Capture the cell that displays the provided text and extract its (x, y) central coordinate. 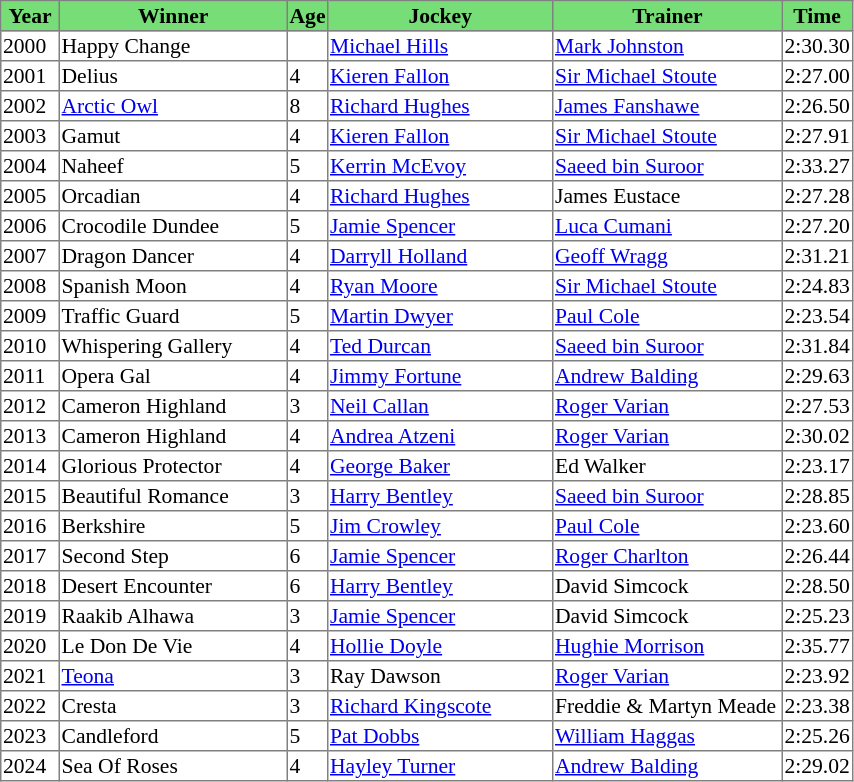
Age (307, 16)
2:23.38 (817, 706)
2:26.50 (817, 106)
Mark Johnston (668, 46)
2007 (30, 256)
2015 (30, 496)
George Baker (440, 466)
Martin Dwyer (440, 316)
2017 (30, 556)
2021 (30, 676)
Darryll Holland (440, 256)
2:27.20 (817, 226)
2006 (30, 226)
2:27.91 (817, 136)
2009 (30, 316)
2:29.02 (817, 766)
2010 (30, 346)
2:30.02 (817, 436)
Whispering Gallery (173, 346)
Jockey (440, 16)
2:23.54 (817, 316)
2023 (30, 736)
Gamut (173, 136)
Sea Of Roses (173, 766)
2008 (30, 286)
Neil Callan (440, 406)
2019 (30, 616)
2003 (30, 136)
2:27.28 (817, 196)
2:33.27 (817, 166)
Kerrin McEvoy (440, 166)
Trainer (668, 16)
Ray Dawson (440, 676)
2004 (30, 166)
2016 (30, 526)
2:28.85 (817, 496)
Michael Hills (440, 46)
Andrea Atzeni (440, 436)
8 (307, 106)
2:31.21 (817, 256)
Hollie Doyle (440, 646)
2:24.83 (817, 286)
2:23.60 (817, 526)
Berkshire (173, 526)
2024 (30, 766)
Happy Change (173, 46)
Orcadian (173, 196)
Candleford (173, 736)
2:35.77 (817, 646)
Delius (173, 76)
2:27.00 (817, 76)
Time (817, 16)
Ryan Moore (440, 286)
Glorious Protector (173, 466)
Crocodile Dundee (173, 226)
2:25.26 (817, 736)
Hayley Turner (440, 766)
Richard Kingscote (440, 706)
2000 (30, 46)
Second Step (173, 556)
Raakib Alhawa (173, 616)
2:23.92 (817, 676)
2:29.63 (817, 376)
Ted Durcan (440, 346)
Jimmy Fortune (440, 376)
2002 (30, 106)
2:30.30 (817, 46)
2:28.50 (817, 586)
2001 (30, 76)
2:27.53 (817, 406)
James Fanshawe (668, 106)
2011 (30, 376)
Desert Encounter (173, 586)
Roger Charlton (668, 556)
2005 (30, 196)
2:25.23 (817, 616)
2013 (30, 436)
William Haggas (668, 736)
Opera Gal (173, 376)
Beautiful Romance (173, 496)
Spanish Moon (173, 286)
Luca Cumani (668, 226)
Le Don De Vie (173, 646)
2022 (30, 706)
Pat Dobbs (440, 736)
2012 (30, 406)
Hughie Morrison (668, 646)
Dragon Dancer (173, 256)
Freddie & Martyn Meade (668, 706)
Year (30, 16)
2014 (30, 466)
James Eustace (668, 196)
Ed Walker (668, 466)
Naheef (173, 166)
Winner (173, 16)
2:26.44 (817, 556)
Cresta (173, 706)
2:23.17 (817, 466)
2018 (30, 586)
2:31.84 (817, 346)
Teona (173, 676)
Jim Crowley (440, 526)
2020 (30, 646)
Traffic Guard (173, 316)
Arctic Owl (173, 106)
Geoff Wragg (668, 256)
